Search for the cell housing the specified text and yield its (x, y) center coordinate. 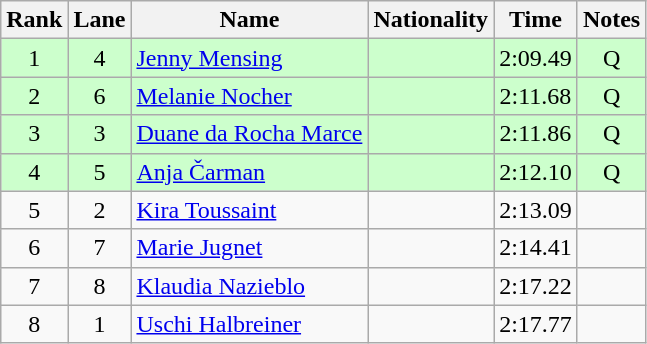
2:12.10 (536, 172)
Anja Čarman (250, 172)
Klaudia Nazieblo (250, 286)
Jenny Mensing (250, 58)
Marie Jugnet (250, 248)
Duane da Rocha Marce (250, 134)
2:17.22 (536, 286)
Kira Toussaint (250, 210)
Nationality (431, 20)
Notes (611, 20)
Name (250, 20)
2:11.68 (536, 96)
2:13.09 (536, 210)
2:17.77 (536, 324)
Uschi Halbreiner (250, 324)
Melanie Nocher (250, 96)
Rank (34, 20)
2:09.49 (536, 58)
2:11.86 (536, 134)
Lane (100, 20)
2:14.41 (536, 248)
Time (536, 20)
